Identify which cell holds the provided text, then report its [X, Y] central coordinate. 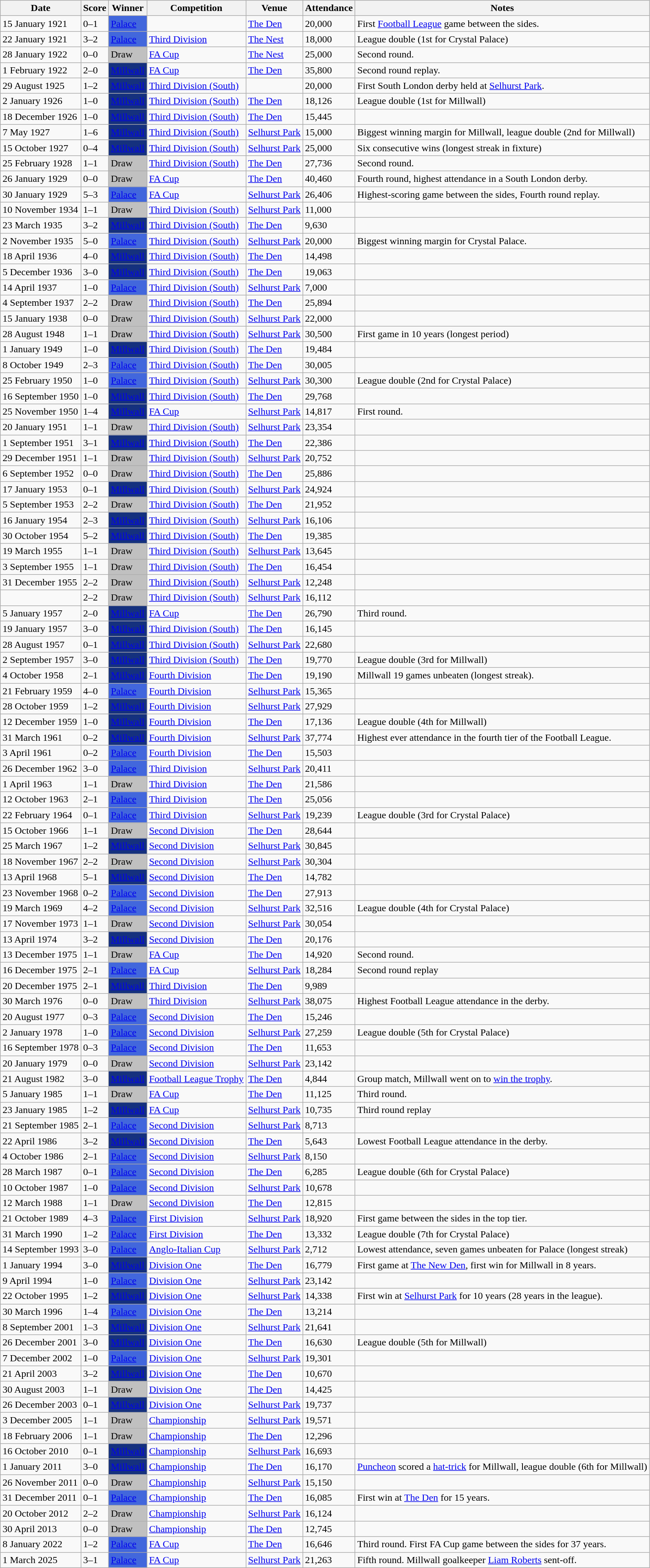
16 September 1950 [41, 396]
League double (2nd for Crystal Palace) [502, 380]
31 December 2011 [41, 1498]
15,445 [329, 117]
1 January 1949 [41, 349]
Millwall 19 games unbeaten (longest streak). [502, 675]
26 January 1929 [41, 179]
9,989 [329, 986]
30 August 2003 [41, 1389]
13,332 [329, 1234]
League double (3rd for Crystal Palace) [502, 815]
25,886 [329, 474]
26 December 2001 [41, 1343]
6,285 [329, 1172]
26 November 2011 [41, 1482]
Lowest attendance, seven games unbeaten for Palace (longest streak) [502, 1250]
0–4 [95, 148]
23 November 1968 [41, 892]
22 February 1964 [41, 815]
Highest Football League attendance in the derby. [502, 1001]
29 December 1951 [41, 458]
10 October 1987 [41, 1188]
12,745 [329, 1529]
5 September 1953 [41, 505]
20 January 1979 [41, 1063]
38,075 [329, 1001]
19,239 [329, 815]
26 December 2003 [41, 1405]
31 December 1955 [41, 582]
League double (3rd for Millwall) [502, 660]
Third round replay [502, 1110]
20,752 [329, 458]
6 September 1952 [41, 474]
16,693 [329, 1451]
5–2 [95, 536]
Winner [128, 8]
16,112 [329, 598]
16 December 1975 [41, 970]
20,411 [329, 769]
Football League Trophy [196, 1079]
29,768 [329, 396]
18 April 1936 [41, 256]
First Football League game between the sides. [502, 24]
13 December 1975 [41, 955]
22,386 [329, 442]
First South London derby held at Selhurst Park. [502, 86]
27,929 [329, 707]
16,145 [329, 629]
13,214 [329, 1312]
22 January 1921 [41, 39]
15,150 [329, 1482]
21 April 2003 [41, 1374]
27,736 [329, 163]
7,000 [329, 287]
11,125 [329, 1094]
16,170 [329, 1467]
15 January 1921 [41, 24]
20 January 1951 [41, 427]
Venue [274, 8]
League double (5th for Crystal Palace) [502, 1032]
2,712 [329, 1250]
37,774 [329, 738]
1 January 1994 [41, 1265]
8 September 2001 [41, 1327]
Fourth round, highest attendance in a South London derby. [502, 179]
26,406 [329, 194]
27,913 [329, 892]
25,894 [329, 303]
30,300 [329, 380]
9,630 [329, 225]
19,385 [329, 536]
12,248 [329, 582]
4–3 [95, 1219]
28 October 1959 [41, 707]
22 October 1995 [41, 1296]
12,815 [329, 1203]
14 April 1937 [41, 287]
16,646 [329, 1544]
14,817 [329, 411]
2 January 1978 [41, 1032]
19,737 [329, 1405]
Biggest winning margin for Millwall, league double (2nd for Millwall) [502, 132]
Notes [502, 8]
14,425 [329, 1389]
First win at Selhurst Park for 10 years (28 years in the league). [502, 1296]
18,000 [329, 39]
23 March 1935 [41, 225]
14,782 [329, 877]
Competition [196, 8]
22,680 [329, 644]
15 October 1966 [41, 830]
16 October 2010 [41, 1451]
12 October 1963 [41, 799]
28 August 1948 [41, 334]
Fifth round. Millwall goalkeeper Liam Roberts sent-off. [502, 1560]
18,126 [329, 101]
15,246 [329, 1017]
4–2 [95, 908]
21 September 1985 [41, 1125]
20 August 1977 [41, 1017]
Highest ever attendance in the fourth tier of the Football League. [502, 738]
5 January 1957 [41, 613]
30,005 [329, 365]
Highest-scoring game between the sides, Fourth round replay. [502, 194]
5,643 [329, 1141]
8,150 [329, 1156]
27,259 [329, 1032]
5 January 1985 [41, 1094]
28 March 1987 [41, 1172]
17 January 1953 [41, 489]
16,124 [329, 1513]
13 April 1974 [41, 939]
10 November 1934 [41, 210]
19,063 [329, 272]
18,920 [329, 1219]
25,056 [329, 799]
9 April 1994 [41, 1281]
19,770 [329, 660]
19 January 1957 [41, 629]
18 November 1967 [41, 861]
30,500 [329, 334]
30 January 1929 [41, 194]
3 April 1961 [41, 753]
League double (1st for Crystal Palace) [502, 39]
16,085 [329, 1498]
20,176 [329, 939]
League double (7th for Crystal Palace) [502, 1234]
16,630 [329, 1343]
30 March 1976 [41, 1001]
1 January 2011 [41, 1467]
30 April 2013 [41, 1529]
League double (4th for Crystal Palace) [502, 908]
30,845 [329, 846]
15,365 [329, 691]
2 January 1926 [41, 101]
Anglo-Italian Cup [196, 1250]
1 April 1963 [41, 784]
First win at The Den for 15 years. [502, 1498]
26,790 [329, 613]
19,484 [329, 349]
31 March 1990 [41, 1234]
3 September 1955 [41, 567]
8 January 2022 [41, 1544]
21,263 [329, 1560]
31 March 1961 [41, 738]
2 September 1957 [41, 660]
14,498 [329, 256]
21 August 1982 [41, 1079]
Score [95, 8]
10,670 [329, 1374]
28 January 1922 [41, 55]
16,779 [329, 1265]
League double (5th for Millwall) [502, 1343]
15,503 [329, 753]
25 February 1950 [41, 380]
Second round replay [502, 970]
23,354 [329, 427]
8 October 1949 [41, 365]
First game between the sides in the top tier. [502, 1219]
3 December 2005 [41, 1420]
8,713 [329, 1125]
22 April 1986 [41, 1141]
12 March 1988 [41, 1203]
24,924 [329, 489]
First round. [502, 411]
19 March 1955 [41, 551]
4 October 1958 [41, 675]
5–1 [95, 877]
League double (1st for Millwall) [502, 101]
20 December 1975 [41, 986]
Lowest Football League attendance in the derby. [502, 1141]
21,586 [329, 784]
30 March 1996 [41, 1312]
Attendance [329, 8]
19,190 [329, 675]
League double (4th for Millwall) [502, 722]
Biggest winning margin for Crystal Palace. [502, 241]
15 January 1938 [41, 318]
5 December 1936 [41, 272]
29 August 1925 [41, 86]
30,054 [329, 923]
First game at The New Den, first win for Millwall in 8 years. [502, 1265]
21 February 1959 [41, 691]
19 March 1969 [41, 908]
25 November 1950 [41, 411]
21 October 1989 [41, 1219]
4,844 [329, 1079]
16,106 [329, 520]
13,645 [329, 551]
28,644 [329, 830]
First game in 10 years (longest period) [502, 334]
35,800 [329, 70]
25 February 1928 [41, 163]
2 November 1935 [41, 241]
21,952 [329, 505]
League double (6th for Crystal Palace) [502, 1172]
13 April 1968 [41, 877]
12 December 1959 [41, 722]
Third round. First FA Cup game between the sides for 37 years. [502, 1544]
Group match, Millwall went on to win the trophy. [502, 1079]
14,920 [329, 955]
7 May 1927 [41, 132]
Second round replay. [502, 70]
11,000 [329, 210]
25 March 1967 [41, 846]
1–6 [95, 132]
Date [41, 8]
1–3 [95, 1327]
1 February 1922 [41, 70]
21,641 [329, 1327]
Six consecutive wins (longest streak in fixture) [502, 148]
12,296 [329, 1435]
23 January 1985 [41, 1110]
10,735 [329, 1110]
20 October 2012 [41, 1513]
32,516 [329, 908]
40,460 [329, 179]
30,304 [329, 861]
16 January 1954 [41, 520]
4 October 1986 [41, 1156]
5–0 [95, 241]
19,571 [329, 1420]
1 September 1951 [41, 442]
4 September 1937 [41, 303]
17,136 [329, 722]
30 October 1954 [41, 536]
11,653 [329, 1048]
22,000 [329, 318]
15 October 1927 [41, 148]
28 August 1957 [41, 644]
15,000 [329, 132]
17 November 1973 [41, 923]
19,301 [329, 1358]
5–3 [95, 194]
7 December 2002 [41, 1358]
16 September 1978 [41, 1048]
16,454 [329, 567]
18,284 [329, 970]
1 March 2025 [41, 1560]
14 September 1993 [41, 1250]
26 December 1962 [41, 769]
18 February 2006 [41, 1435]
18 December 1926 [41, 117]
Puncheon scored a hat-trick for Millwall, league double (6th for Millwall) [502, 1467]
14,338 [329, 1296]
10,678 [329, 1188]
